Scan for the cell matching the given text and deliver its [x, y] coordinate at center. 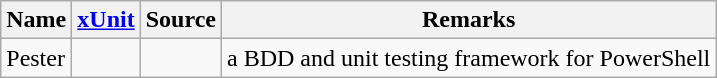
Source [180, 20]
a BDD and unit testing framework for PowerShell [468, 58]
Name [36, 20]
xUnit [106, 20]
Pester [36, 58]
Remarks [468, 20]
